Extract the (x, y) coordinate from the center of the cell holding the provided text.  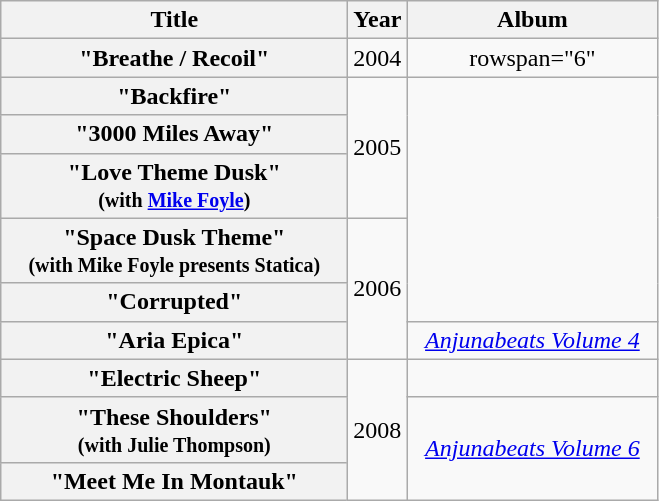
2005 (378, 148)
"Backfire" (174, 96)
Anjunabeats Volume 6 (532, 448)
"Electric Sheep" (174, 378)
Album (532, 20)
"Corrupted" (174, 302)
"Meet Me In Montauk" (174, 481)
Anjunabeats Volume 4 (532, 340)
rowspan="6" (532, 58)
"Aria Epica" (174, 340)
Title (174, 20)
2008 (378, 430)
"Breathe / Recoil" (174, 58)
Year (378, 20)
"These Shoulders" (with Julie Thompson) (174, 430)
"Love Theme Dusk" (with Mike Foyle) (174, 186)
"3000 Miles Away" (174, 134)
"Space Dusk Theme" (with Mike Foyle presents Statica) (174, 250)
2004 (378, 58)
2006 (378, 288)
